For the text-containing cell, return its midpoint in (X, Y) coordinate format. 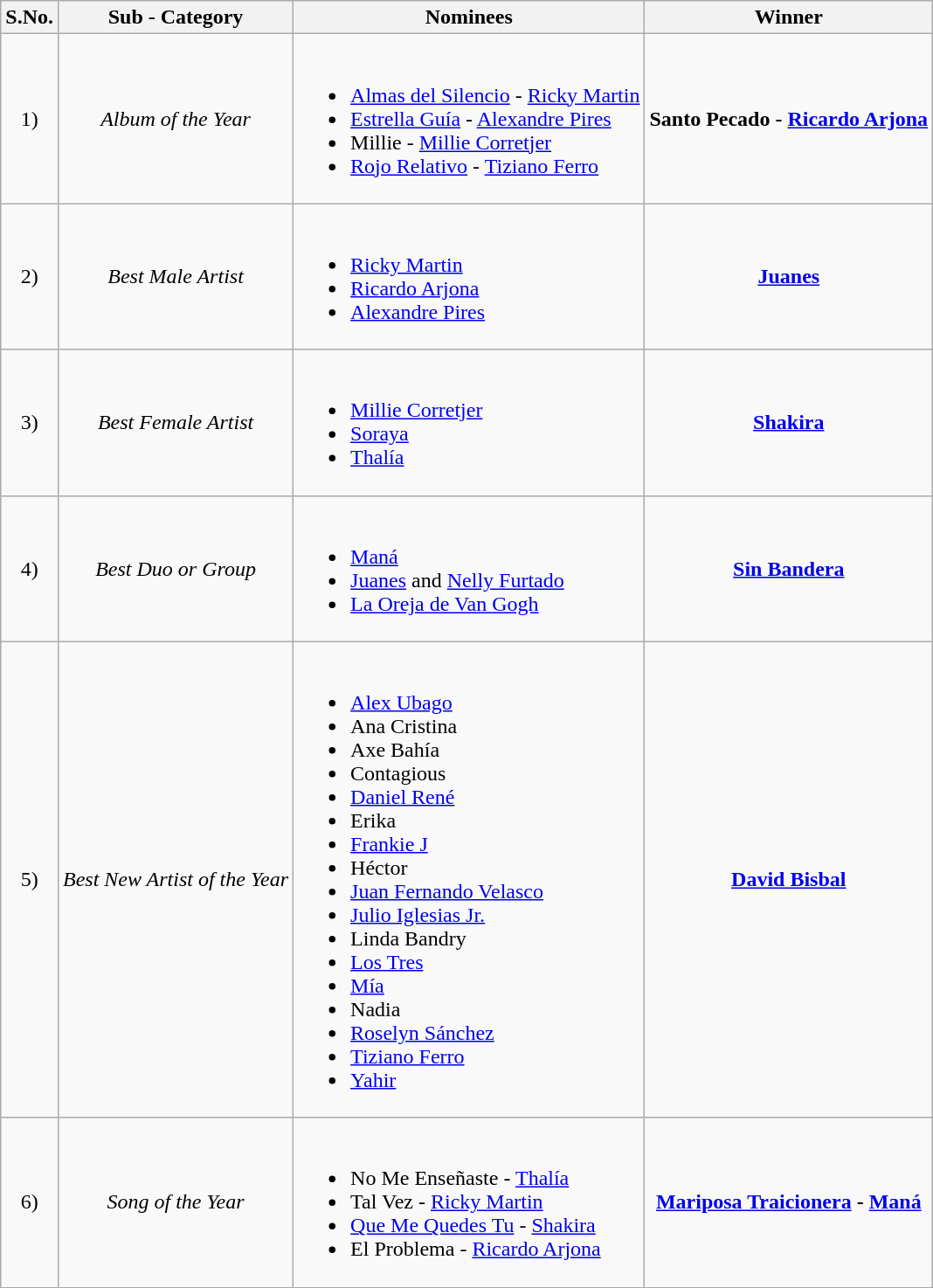
Nominees (469, 17)
4) (30, 568)
3) (30, 423)
Ricky MartinRicardo ArjonaAlexandre Pires (469, 276)
Mariposa Traicionera - Maná (789, 1202)
5) (30, 879)
Sin Bandera (789, 568)
6) (30, 1202)
Best Female Artist (175, 423)
Almas del Silencio - Ricky MartinEstrella Guía - Alexandre PiresMillie - Millie CorretjerRojo Relativo - Tiziano Ferro (469, 119)
S.No. (30, 17)
Song of the Year (175, 1202)
Album of the Year (175, 119)
Santo Pecado - Ricardo Arjona (789, 119)
Winner (789, 17)
No Me Enseñaste - ThalíaTal Vez - Ricky MartinQue Me Quedes Tu - ShakiraEl Problema - Ricardo Arjona (469, 1202)
Juanes (789, 276)
1) (30, 119)
David Bisbal (789, 879)
2) (30, 276)
Best Male Artist (175, 276)
Millie CorretjerSorayaThalía (469, 423)
Shakira (789, 423)
Best New Artist of the Year (175, 879)
Best Duo or Group (175, 568)
Sub - Category (175, 17)
ManáJuanes and Nelly FurtadoLa Oreja de Van Gogh (469, 568)
